Detect which cell encompasses the target text, then output its (x, y) center coordinate. 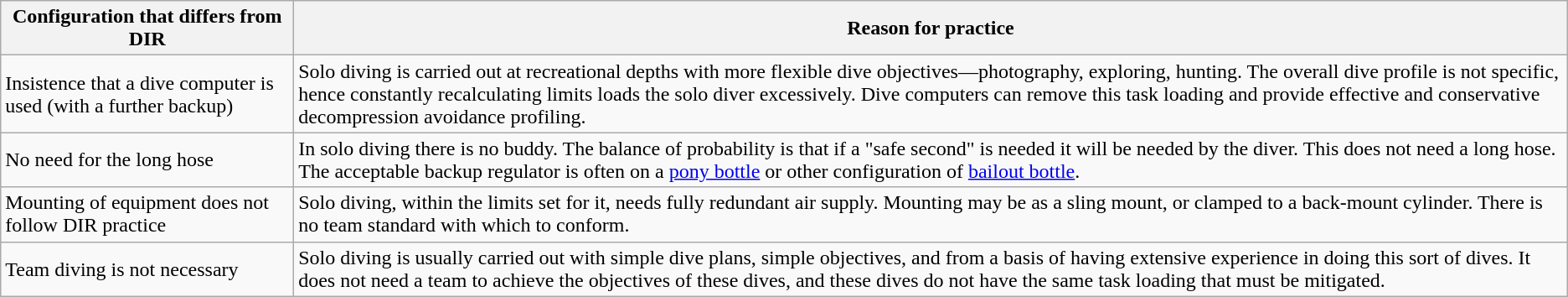
Mounting of equipment does not follow DIR practice (147, 215)
Configuration that differs from DIR (147, 29)
Team diving is not necessary (147, 268)
No need for the long hose (147, 159)
Reason for practice (931, 29)
Insistence that a dive computer is used (with a further backup) (147, 94)
